Detect which cell encompasses the target text, then output its [x, y] center coordinate. 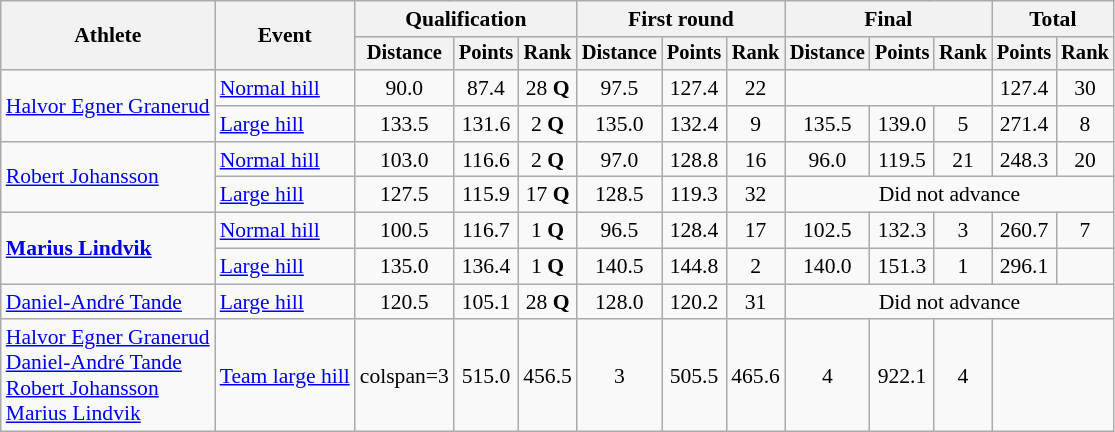
105.1 [486, 302]
140.0 [828, 267]
465.6 [756, 376]
135.5 [828, 124]
31 [756, 302]
140.5 [620, 267]
119.5 [902, 160]
30 [1085, 88]
260.7 [1024, 231]
102.5 [828, 231]
8 [1085, 124]
87.4 [486, 88]
Marius Lindvik [108, 248]
456.5 [548, 376]
Halvor Egner Granerud Daniel-André Tande Robert Johansson Marius Lindvik [108, 376]
133.5 [404, 124]
First round [681, 19]
115.9 [486, 195]
97.0 [620, 160]
128.8 [694, 160]
17 Q [548, 195]
103.0 [404, 160]
Robert Johansson [108, 178]
9 [756, 124]
Total [1053, 19]
515.0 [486, 376]
151.3 [902, 267]
Qualification [466, 19]
144.8 [694, 267]
colspan=3 [404, 376]
128.5 [620, 195]
Athlete [108, 36]
21 [963, 160]
Team large hill [285, 376]
96.0 [828, 160]
116.7 [486, 231]
7 [1085, 231]
90.0 [404, 88]
271.4 [1024, 124]
Event [285, 36]
97.5 [620, 88]
1 [963, 267]
Halvor Egner Granerud [108, 106]
17 [756, 231]
20 [1085, 160]
132.3 [902, 231]
139.0 [902, 124]
128.0 [620, 302]
128.4 [694, 231]
131.6 [486, 124]
32 [756, 195]
505.5 [694, 376]
Daniel-André Tande [108, 302]
132.4 [694, 124]
922.1 [902, 376]
96.5 [620, 231]
119.3 [694, 195]
120.5 [404, 302]
296.1 [1024, 267]
22 [756, 88]
16 [756, 160]
2 [756, 267]
Final [888, 19]
5 [963, 124]
100.5 [404, 231]
127.5 [404, 195]
120.2 [694, 302]
116.6 [486, 160]
136.4 [486, 267]
248.3 [1024, 160]
